Return the [X, Y] coordinate for the center point of the cell that contains the specified text.  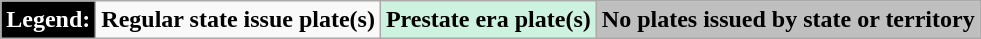
Legend: [48, 20]
Prestate era plate(s) [488, 20]
Regular state issue plate(s) [238, 20]
No plates issued by state or territory [788, 20]
